Return the (X, Y) coordinate for the center point of the cell that contains the specified text.  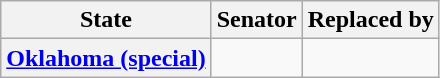
Replaced by (370, 20)
Oklahoma (special) (106, 58)
Senator (256, 20)
State (106, 20)
